Pinpoint the cell where the given text exists, returning its [X, Y] midpoint coordinate. 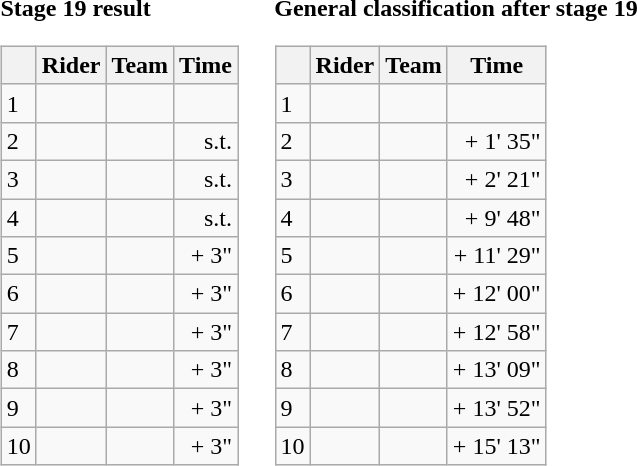
+ 2' 21" [496, 179]
+ 13' 52" [496, 408]
+ 13' 09" [496, 370]
+ 11' 29" [496, 256]
+ 9' 48" [496, 217]
+ 1' 35" [496, 141]
+ 12' 00" [496, 294]
+ 12' 58" [496, 332]
+ 15' 13" [496, 446]
